Scan for the cell matching the given text and deliver its [X, Y] coordinate at center. 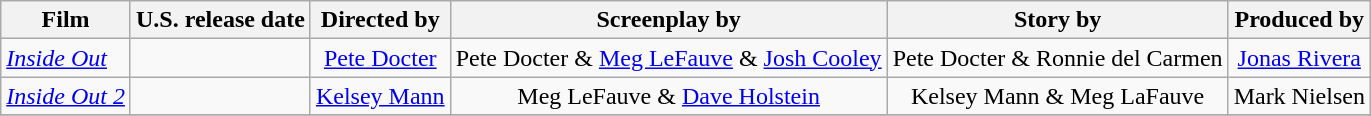
Kelsey Mann & Meg LaFauve [1058, 96]
Mark Nielsen [1299, 96]
U.S. release date [220, 20]
Film [66, 20]
Pete Docter & Meg LeFauve & Josh Cooley [668, 58]
Directed by [380, 20]
Screenplay by [668, 20]
Inside Out [66, 58]
Produced by [1299, 20]
Meg LeFauve & Dave Holstein [668, 96]
Jonas Rivera [1299, 58]
Story by [1058, 20]
Kelsey Mann [380, 96]
Pete Docter & Ronnie del Carmen [1058, 58]
Inside Out 2 [66, 96]
Pete Docter [380, 58]
